Pinpoint the cell where the given text exists, returning its [X, Y] midpoint coordinate. 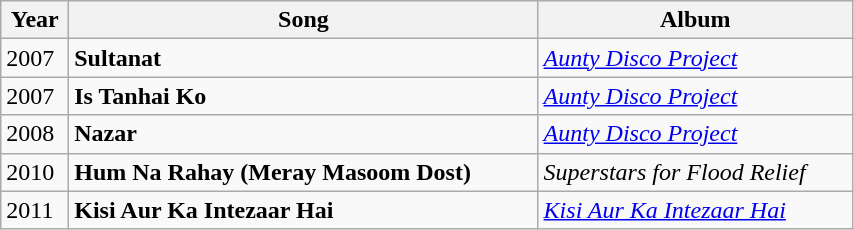
Sultanat [304, 58]
Is Tanhai Ko [304, 96]
Year [35, 20]
2010 [35, 172]
Album [695, 20]
2008 [35, 134]
Superstars for Flood Relief [695, 172]
Hum Na Rahay (Meray Masoom Dost) [304, 172]
Nazar [304, 134]
2011 [35, 210]
Song [304, 20]
